Find where the given text appears and provide that cell's center as [X, Y] coordinate. 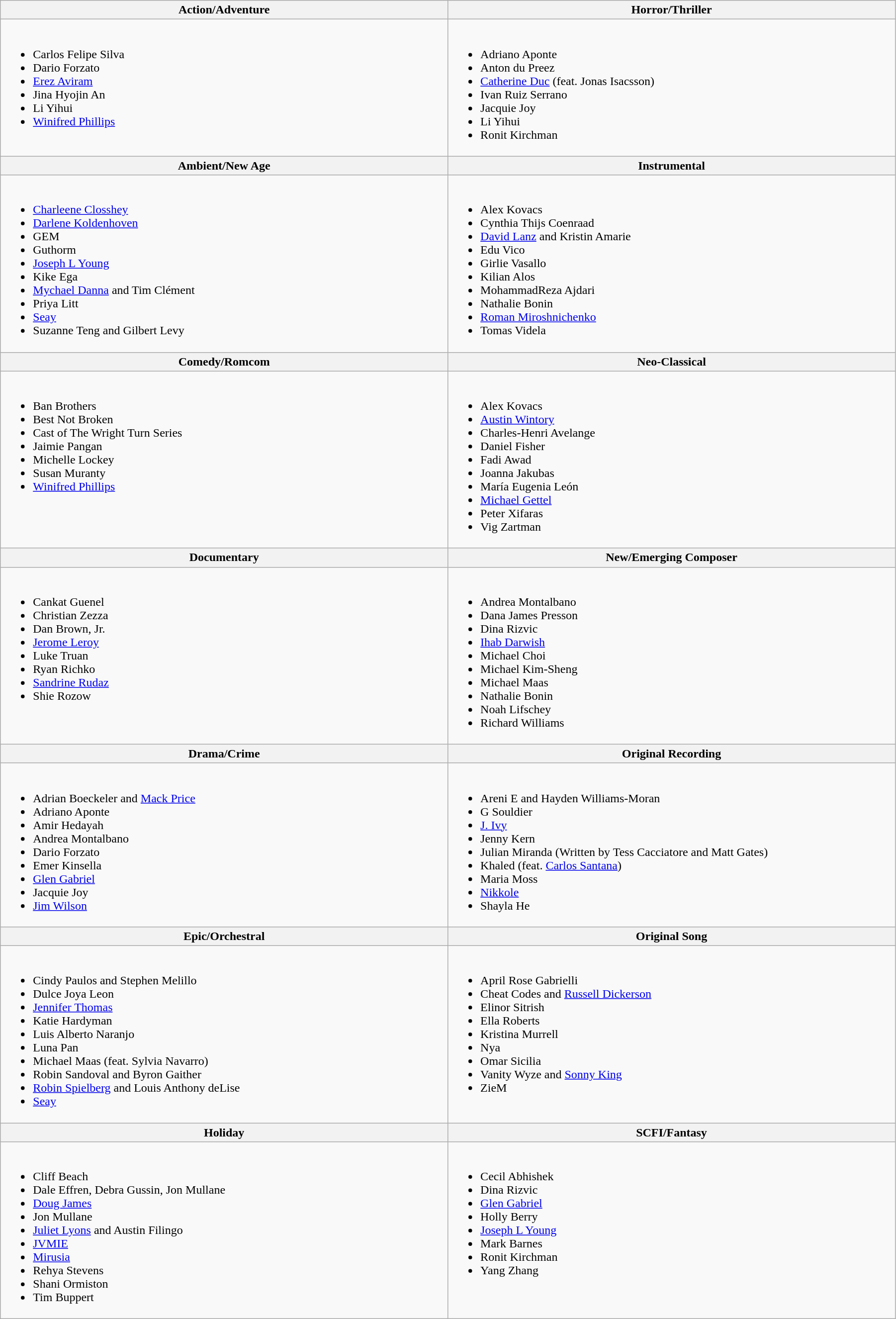
Neo-Classical [672, 362]
New/Emerging Composer [672, 558]
Alex KovacsAustin WintoryCharles-Henri AvelangeDaniel FisherFadi AwadJoanna JakubasMaría Eugenia LeónMichael GettelPeter XifarasVig Zartman [672, 460]
Instrumental [672, 166]
Charleene ClossheyDarlene KoldenhovenGEMGuthormJoseph L YoungKike EgaMychael Danna and Tim ClémentPriya LittSeaySuzanne Teng and Gilbert Levy [224, 264]
Carlos Felipe SilvaDario ForzatoErez AviramJina Hyojin AnLi YihuiWinifred Phillips [224, 88]
Comedy/Romcom [224, 362]
Adrian Boeckeler and Mack PriceAdriano AponteAmir HedayahAndrea MontalbanoDario ForzatoEmer KinsellaGlen GabrielJacquie JoyJim Wilson [224, 845]
Horror/Thriller [672, 10]
Documentary [224, 558]
Original Song [672, 936]
Adriano AponteAnton du PreezCatherine Duc (feat. Jonas Isacsson)Ivan Ruiz SerranoJacquie JoyLi YihuiRonit Kirchman [672, 88]
Epic/Orchestral [224, 936]
Ban BrothersBest Not BrokenCast of The Wright Turn SeriesJaimie PanganMichelle LockeySusan MurantyWinifred Phillips [224, 460]
April Rose GabrielliCheat Codes and Russell DickersonElinor SitrishElla RobertsKristina MurrellNyaOmar SiciliaVanity Wyze and Sonny KingZieM [672, 1034]
Cecil AbhishekDina RizvicGlen GabrielHolly BerryJoseph L YoungMark BarnesRonit KirchmanYang Zhang [672, 1230]
Action/Adventure [224, 10]
SCFI/Fantasy [672, 1132]
Holiday [224, 1132]
Ambient/New Age [224, 166]
Drama/Crime [224, 754]
Cankat GuenelChristian ZezzaDan Brown, Jr.Jerome LeroyLuke TruanRyan RichkoSandrine RudazShie Rozow [224, 656]
Original Recording [672, 754]
Andrea MontalbanoDana James PressonDina RizvicIhab DarwishMichael ChoiMichael Kim-ShengMichael MaasNathalie BoninNoah LifscheyRichard Williams [672, 656]
